Return the (x, y) coordinate for the center point of the cell that contains the specified text.  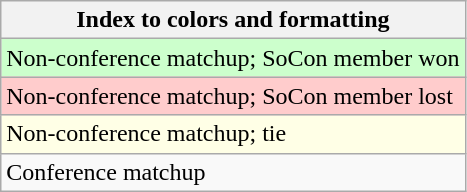
Conference matchup (233, 172)
Non-conference matchup; SoCon member won (233, 58)
Non-conference matchup; tie (233, 134)
Index to colors and formatting (233, 20)
Non-conference matchup; SoCon member lost (233, 96)
